Determine the [X, Y] coordinate at the center of the cell enclosing the given text.  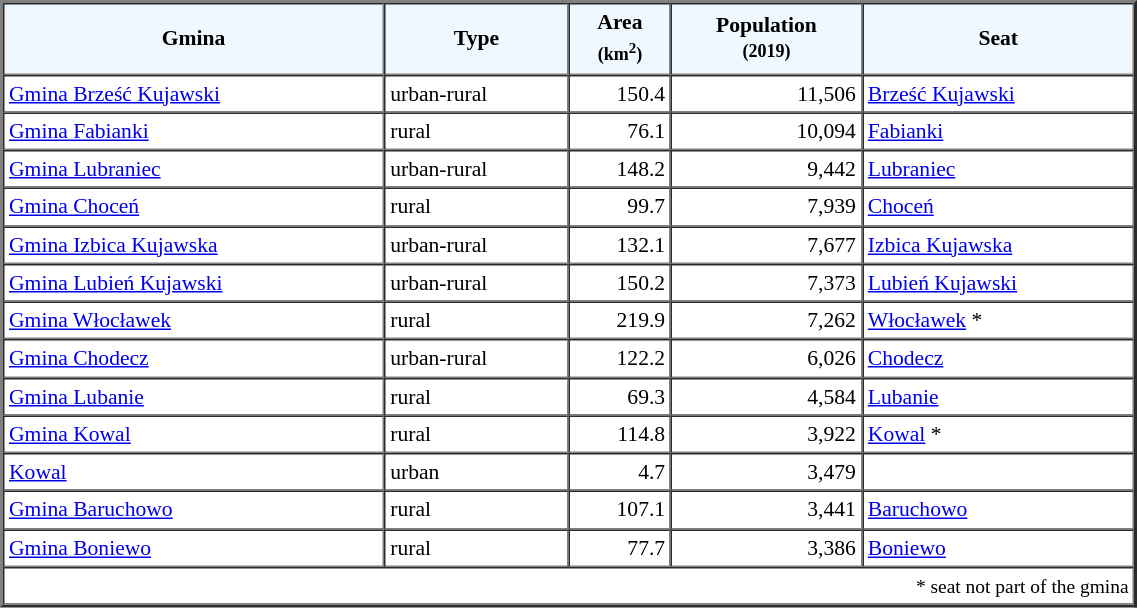
Gmina [194, 38]
Gmina Chodecz [194, 359]
150.2 [620, 283]
Gmina Baruchowo [194, 510]
3,441 [766, 510]
7,262 [766, 321]
Fabianki [998, 131]
Kowal * [998, 434]
Brześć Kujawski [998, 93]
Gmina Brześć Kujawski [194, 93]
* seat not part of the gmina [569, 586]
4.7 [620, 472]
Gmina Choceń [194, 207]
122.2 [620, 359]
Chodecz [998, 359]
Population(2019) [766, 38]
69.3 [620, 396]
Izbica Kujawska [998, 245]
3,479 [766, 472]
7,373 [766, 283]
Gmina Lubanie [194, 396]
219.9 [620, 321]
3,922 [766, 434]
Gmina Boniewo [194, 548]
Area(km2) [620, 38]
148.2 [620, 169]
Gmina Włocławek [194, 321]
4,584 [766, 396]
Gmina Lubień Kujawski [194, 283]
Kowal [194, 472]
Seat [998, 38]
99.7 [620, 207]
77.7 [620, 548]
7,677 [766, 245]
Gmina Izbica Kujawska [194, 245]
Type [476, 38]
Gmina Kowal [194, 434]
Choceń [998, 207]
Włocławek * [998, 321]
9,442 [766, 169]
Lubanie [998, 396]
11,506 [766, 93]
10,094 [766, 131]
114.8 [620, 434]
Gmina Lubraniec [194, 169]
Lubraniec [998, 169]
Lubień Kujawski [998, 283]
Boniewo [998, 548]
Gmina Fabianki [194, 131]
76.1 [620, 131]
3,386 [766, 548]
132.1 [620, 245]
6,026 [766, 359]
urban [476, 472]
107.1 [620, 510]
150.4 [620, 93]
7,939 [766, 207]
Baruchowo [998, 510]
